Output the (x, y) coordinate of the center of the cell containing the given text.  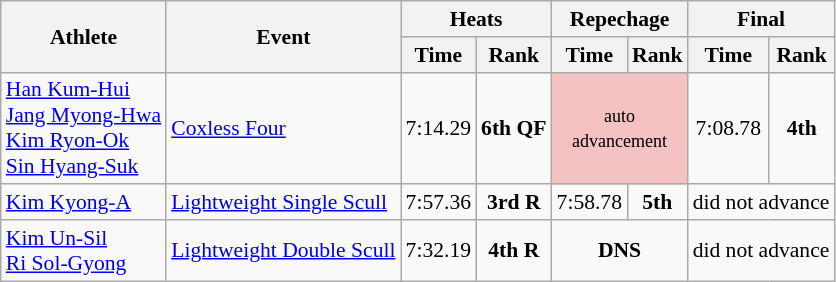
autoadvancement (620, 128)
5th (658, 203)
4th (802, 128)
7:14.29 (438, 128)
7:58.78 (590, 203)
6th QF (514, 128)
Lightweight Single Scull (283, 203)
7:57.36 (438, 203)
Kim Kyong-A (84, 203)
Han Kum-HuiJang Myong-HwaKim Ryon-OkSin Hyang-Suk (84, 128)
Athlete (84, 36)
Final (762, 19)
Event (283, 36)
DNS (620, 250)
7:32.19 (438, 250)
7:08.78 (728, 128)
Coxless Four (283, 128)
Repechage (620, 19)
Heats (476, 19)
4th R (514, 250)
3rd R (514, 203)
Kim Un-SilRi Sol-Gyong (84, 250)
Lightweight Double Scull (283, 250)
